Capture the cell that displays the provided text and extract its (X, Y) central coordinate. 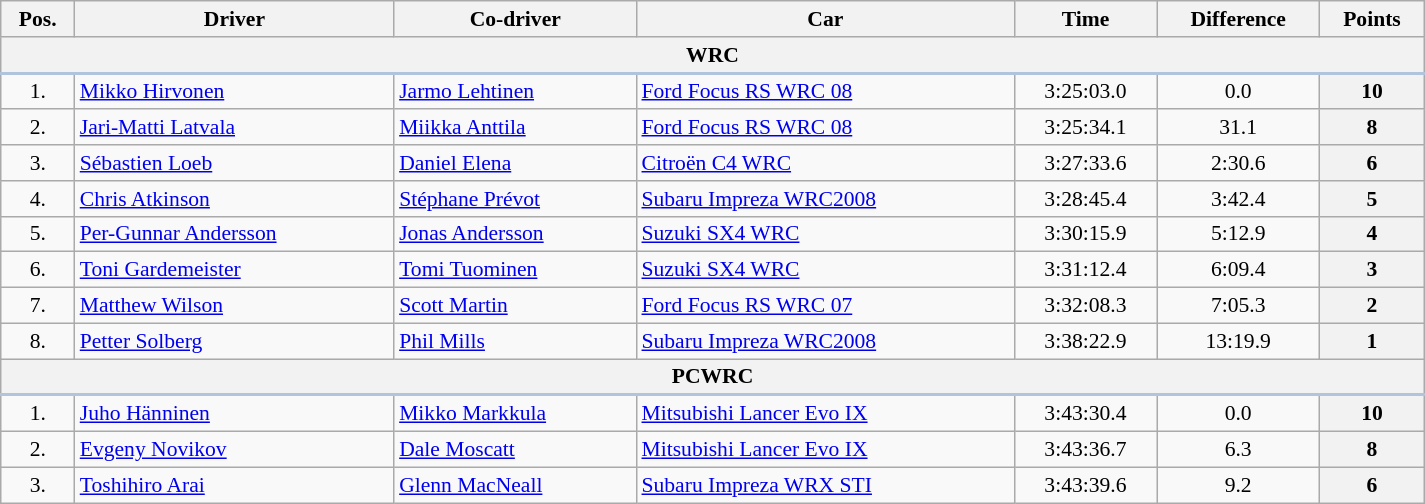
5 (1372, 199)
6:09.4 (1238, 270)
Subaru Impreza WRX STI (825, 485)
13:19.9 (1238, 341)
Glenn MacNeall (515, 485)
5:12.9 (1238, 234)
Citroën C4 WRC (825, 163)
6. (38, 270)
Per-Gunnar Andersson (234, 234)
Time (1085, 19)
3:32:08.3 (1085, 306)
3:25:03.0 (1085, 91)
7. (38, 306)
3:43:39.6 (1085, 485)
3:42.4 (1238, 199)
3:43:36.7 (1085, 450)
2:30.6 (1238, 163)
Difference (1238, 19)
3 (1372, 270)
Jari-Matti Latvala (234, 128)
WRC (713, 55)
Matthew Wilson (234, 306)
3:31:12.4 (1085, 270)
Driver (234, 19)
5. (38, 234)
Petter Solberg (234, 341)
7:05.3 (1238, 306)
3:30:15.9 (1085, 234)
31.1 (1238, 128)
Dale Moscatt (515, 450)
Toni Gardemeister (234, 270)
Jonas Andersson (515, 234)
Co-driver (515, 19)
Jarmo Lehtinen (515, 91)
6.3 (1238, 450)
4 (1372, 234)
Juho Hänninen (234, 413)
PCWRC (713, 377)
Phil Mills (515, 341)
9.2 (1238, 485)
Miikka Anttila (515, 128)
Evgeny Novikov (234, 450)
Ford Focus RS WRC 07 (825, 306)
Mikko Markkula (515, 413)
Tomi Tuominen (515, 270)
Points (1372, 19)
3:25:34.1 (1085, 128)
3:28:45.4 (1085, 199)
Stéphane Prévot (515, 199)
Car (825, 19)
Scott Martin (515, 306)
3:27:33.6 (1085, 163)
Daniel Elena (515, 163)
8. (38, 341)
Mikko Hirvonen (234, 91)
4. (38, 199)
1 (1372, 341)
Chris Atkinson (234, 199)
2 (1372, 306)
Toshihiro Arai (234, 485)
Sébastien Loeb (234, 163)
3:43:30.4 (1085, 413)
Pos. (38, 19)
3:38:22.9 (1085, 341)
